Detect which cell encompasses the target text, then output its [X, Y] center coordinate. 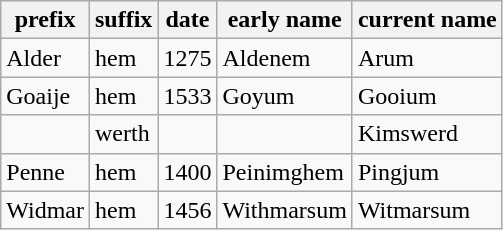
Peinimghem [284, 172]
1533 [188, 96]
Aldenem [284, 58]
Gooium [427, 96]
Kimswerd [427, 134]
1456 [188, 210]
Goaije [46, 96]
Widmar [46, 210]
1400 [188, 172]
Witmarsum [427, 210]
Arum [427, 58]
1275 [188, 58]
Withmarsum [284, 210]
Pingjum [427, 172]
Alder [46, 58]
date [188, 20]
Penne [46, 172]
werth [123, 134]
prefix [46, 20]
early name [284, 20]
suffix [123, 20]
Goyum [284, 96]
current name [427, 20]
